Detect which cell encompasses the target text, then output its [X, Y] center coordinate. 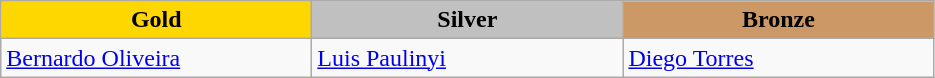
Bronze [778, 20]
Bernardo Oliveira [156, 58]
Gold [156, 20]
Luis Paulinyi [468, 58]
Diego Torres [778, 58]
Silver [468, 20]
